Extract the [x, y] coordinate from the center of the cell holding the provided text.  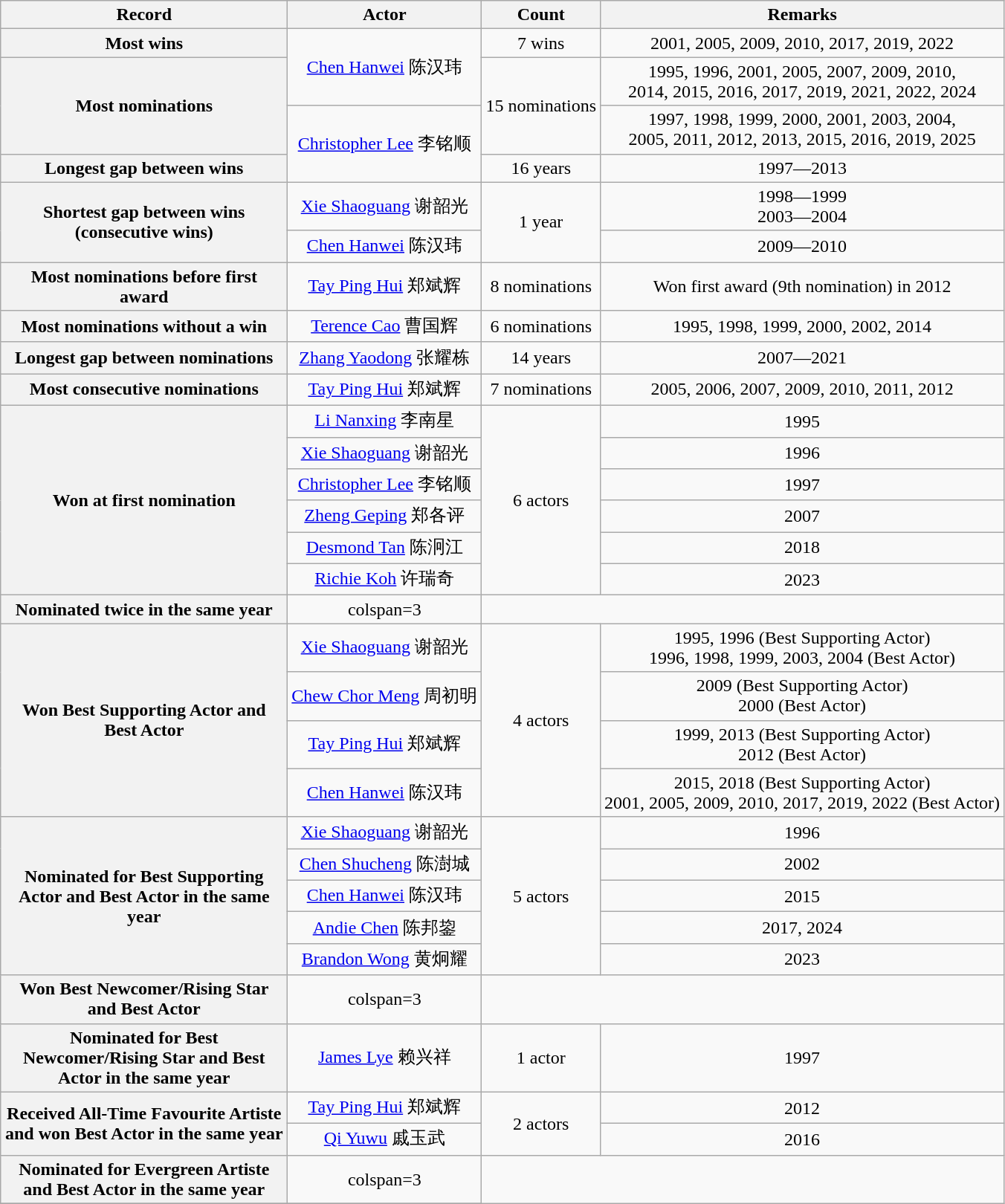
Most nominations before first award [144, 287]
15 nominations [541, 106]
Won at first nomination [144, 499]
2012 [803, 1107]
Qi Yuwu 戚玉武 [385, 1140]
Most consecutive nominations [144, 389]
Won Best Newcomer/Rising Star and Best Actor [144, 999]
7 wins [541, 43]
Most nominations without a win [144, 327]
Remarks [803, 15]
Nominated for Best Supporting Actor and Best Actor in the same year [144, 896]
2015, 2018 (Best Supporting Actor)2001, 2005, 2009, 2010, 2017, 2019, 2022 (Best Actor) [803, 792]
2017, 2024 [803, 928]
16 years [541, 168]
Shortest gap between wins(consecutive wins) [144, 222]
1995 [803, 421]
Andie Chen 陈邦鋆 [385, 928]
Desmond Tan 陈泂江 [385, 548]
1 actor [541, 1058]
Won Best Supporting Actor and Best Actor [144, 720]
Zheng Geping 郑各评 [385, 516]
6 actors [541, 499]
Longest gap between nominations [144, 358]
1999, 2013 (Best Supporting Actor)2012 (Best Actor) [803, 745]
Nominated twice in the same year [144, 609]
Most wins [144, 43]
14 years [541, 358]
Nominated for Best Newcomer/Rising Star and Best Actor in the same year [144, 1058]
2 actors [541, 1124]
5 actors [541, 896]
Won first award (9th nomination) in 2012 [803, 287]
2016 [803, 1140]
7 nominations [541, 389]
8 nominations [541, 287]
2009—2010 [803, 247]
2007—2021 [803, 358]
1995, 1998, 1999, 2000, 2002, 2014 [803, 327]
1997—2013 [803, 168]
1997, 1998, 1999, 2000, 2001, 2003, 2004, 2005, 2011, 2012, 2013, 2015, 2016, 2019, 2025 [803, 129]
Nominated for Evergreen Artiste and Best Actor in the same year [144, 1179]
2018 [803, 548]
Count [541, 15]
Record [144, 15]
2005, 2006, 2007, 2009, 2010, 2011, 2012 [803, 389]
1 year [541, 222]
Richie Koh 许瑞奇 [385, 580]
1998—19992003—2004 [803, 207]
James Lye 赖兴祥 [385, 1058]
Received All-Time Favourite Artiste and won Best Actor in the same year [144, 1124]
Terence Cao 曹国辉 [385, 327]
4 actors [541, 720]
2001, 2005, 2009, 2010, 2017, 2019, 2022 [803, 43]
Li Nanxing 李南星 [385, 421]
Chen Shucheng 陈澍城 [385, 865]
Actor [385, 15]
1995, 1996 (Best Supporting Actor)1996, 1998, 1999, 2003, 2004 (Best Actor) [803, 648]
2002 [803, 865]
Brandon Wong 黄炯耀 [385, 959]
Longest gap between wins [144, 168]
Zhang Yaodong 张耀栋 [385, 358]
2015 [803, 896]
6 nominations [541, 327]
Most nominations [144, 106]
2009 (Best Supporting Actor)2000 (Best Actor) [803, 696]
1995, 1996, 2001, 2005, 2007, 2009, 2010,2014, 2015, 2016, 2017, 2019, 2021, 2022, 2024 [803, 82]
2007 [803, 516]
Chew Chor Meng 周初明 [385, 696]
